Search for the cell housing the specified text and yield its [x, y] center coordinate. 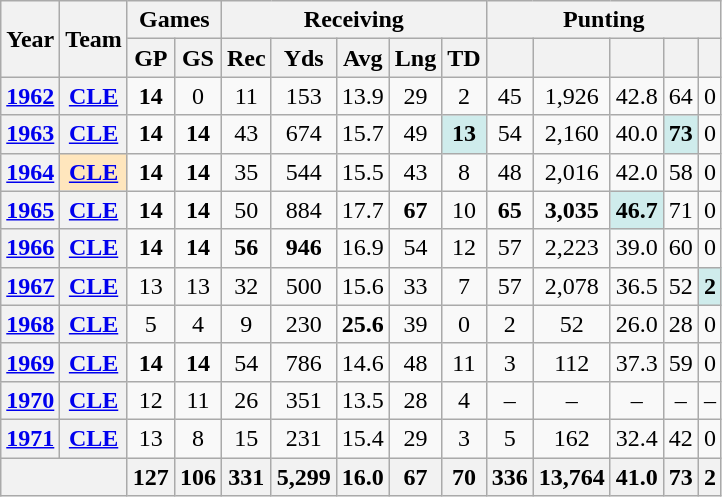
336 [510, 477]
1962 [30, 96]
14.6 [362, 362]
1965 [30, 210]
674 [304, 134]
Games [174, 20]
39 [415, 324]
56 [246, 248]
64 [680, 96]
231 [304, 438]
5,299 [304, 477]
1966 [30, 248]
37.3 [636, 362]
Avg [362, 58]
1968 [30, 324]
Lng [415, 58]
Team [94, 39]
500 [304, 286]
42.0 [636, 172]
36.5 [636, 286]
946 [304, 248]
Receiving [354, 20]
59 [680, 362]
60 [680, 248]
112 [572, 362]
16.9 [362, 248]
Rec [246, 58]
1,926 [572, 96]
544 [304, 172]
45 [510, 96]
2,016 [572, 172]
71 [680, 210]
2,078 [572, 286]
13.9 [362, 96]
15.7 [362, 134]
7 [464, 286]
26 [246, 400]
153 [304, 96]
2,160 [572, 134]
58 [680, 172]
127 [150, 477]
41.0 [636, 477]
786 [304, 362]
15 [246, 438]
1971 [30, 438]
Punting [604, 20]
15.4 [362, 438]
15.6 [362, 286]
65 [510, 210]
TD [464, 58]
1967 [30, 286]
1964 [30, 172]
13.5 [362, 400]
50 [246, 210]
Year [30, 39]
351 [304, 400]
GS [198, 58]
1970 [30, 400]
42 [680, 438]
40.0 [636, 134]
1963 [30, 134]
15.5 [362, 172]
10 [464, 210]
46.7 [636, 210]
42.8 [636, 96]
2,223 [572, 248]
49 [415, 134]
32 [246, 286]
884 [304, 210]
35 [246, 172]
13,764 [572, 477]
106 [198, 477]
3,035 [572, 210]
1969 [30, 362]
25.6 [362, 324]
331 [246, 477]
162 [572, 438]
9 [246, 324]
Yds [304, 58]
16.0 [362, 477]
33 [415, 286]
230 [304, 324]
GP [150, 58]
17.7 [362, 210]
26.0 [636, 324]
39.0 [636, 248]
32.4 [636, 438]
70 [464, 477]
